Determine the (x, y) coordinate at the center of the cell enclosing the given text.  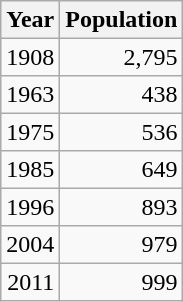
893 (122, 206)
2,795 (122, 56)
2011 (30, 282)
649 (122, 170)
1975 (30, 132)
1908 (30, 56)
Population (122, 20)
536 (122, 132)
1963 (30, 94)
438 (122, 94)
2004 (30, 244)
Year (30, 20)
1996 (30, 206)
979 (122, 244)
1985 (30, 170)
999 (122, 282)
